Detect which cell encompasses the target text, then output its (X, Y) center coordinate. 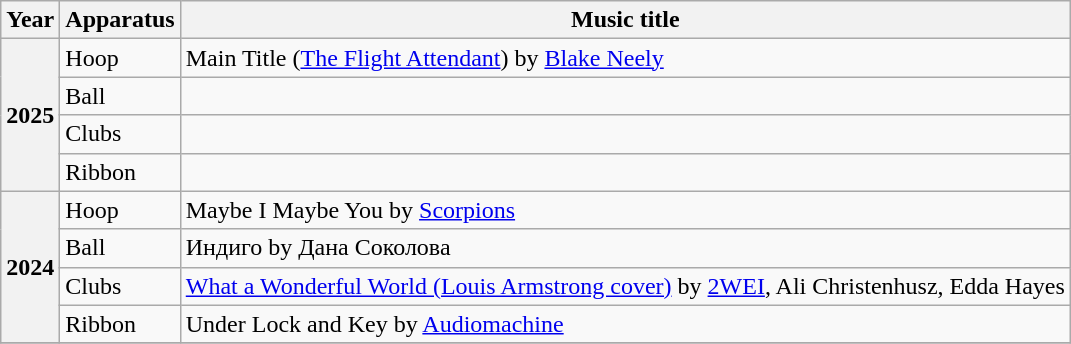
Year (30, 20)
2025 (30, 115)
2024 (30, 267)
Music title (625, 20)
Under Lock and Key by Audiomachine (625, 324)
Maybe I Maybe You by Scorpions (625, 210)
Apparatus (120, 20)
Индиго by Дана Соколова (625, 248)
Main Title (The Flight Attendant) by Blake Neely (625, 58)
What a Wonderful World (Louis Armstrong cover) by 2WEI, Ali Christenhusz, Edda Hayes (625, 286)
